Return (X, Y) of the center of cell containing provided text 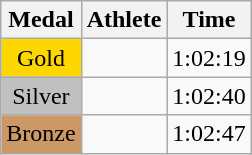
Medal (41, 20)
1:02:47 (209, 134)
Bronze (41, 134)
Time (209, 20)
1:02:40 (209, 96)
Silver (41, 96)
Athlete (124, 20)
Gold (41, 58)
1:02:19 (209, 58)
